Pinpoint the cell where the given text exists, returning its (x, y) midpoint coordinate. 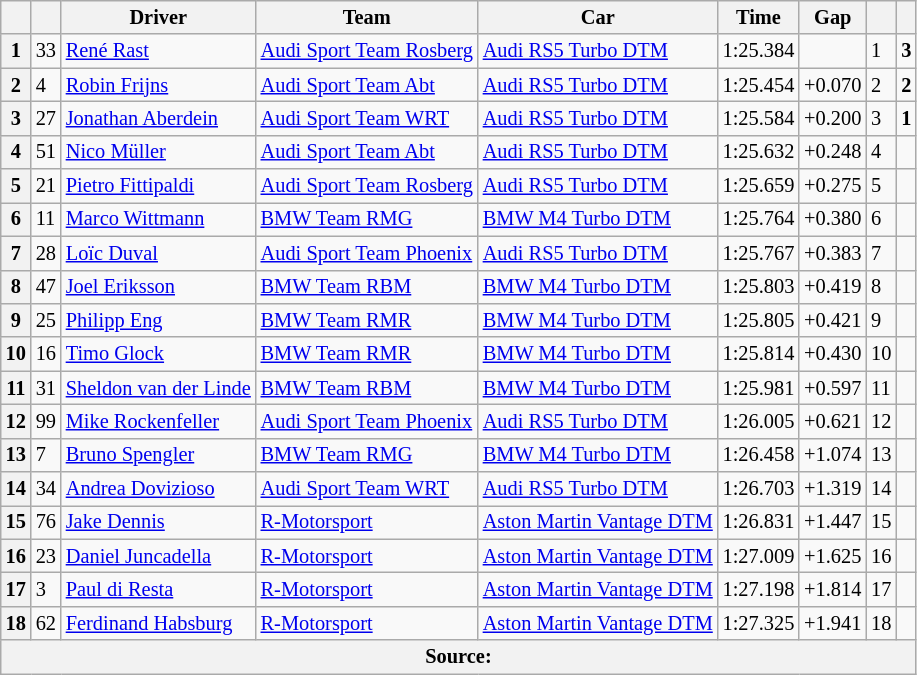
Joel Eriksson (158, 287)
Ferdinand Habsburg (158, 623)
+0.070 (832, 85)
+0.421 (832, 320)
1:25.632 (759, 152)
Car (598, 17)
1:27.325 (759, 623)
Source: (458, 657)
+1.447 (832, 522)
Driver (158, 17)
Philipp Eng (158, 320)
1:25.584 (759, 118)
99 (46, 421)
+1.625 (832, 556)
+1.941 (832, 623)
Loïc Duval (158, 253)
+0.275 (832, 186)
76 (46, 522)
+0.248 (832, 152)
Timo Glock (158, 354)
Daniel Juncadella (158, 556)
Pietro Fittipaldi (158, 186)
1:26.458 (759, 455)
21 (46, 186)
+0.430 (832, 354)
1:25.814 (759, 354)
1:25.805 (759, 320)
Sheldon van der Linde (158, 388)
47 (46, 287)
Jake Dennis (158, 522)
+0.200 (832, 118)
Nico Müller (158, 152)
Bruno Spengler (158, 455)
Robin Frijns (158, 85)
31 (46, 388)
25 (46, 320)
Team (367, 17)
1:25.659 (759, 186)
+0.621 (832, 421)
27 (46, 118)
Jonathan Aberdein (158, 118)
1:27.198 (759, 589)
Paul di Resta (158, 589)
1:25.454 (759, 85)
Time (759, 17)
1:27.009 (759, 556)
+1.814 (832, 589)
62 (46, 623)
33 (46, 51)
1:26.831 (759, 522)
Mike Rockenfeller (158, 421)
34 (46, 489)
28 (46, 253)
René Rast (158, 51)
1:26.703 (759, 489)
1:26.005 (759, 421)
1:25.764 (759, 219)
1:25.803 (759, 287)
1:25.384 (759, 51)
+0.380 (832, 219)
+1.319 (832, 489)
51 (46, 152)
+0.597 (832, 388)
Marco Wittmann (158, 219)
+1.074 (832, 455)
Gap (832, 17)
+0.383 (832, 253)
+0.419 (832, 287)
1:25.767 (759, 253)
Andrea Dovizioso (158, 489)
23 (46, 556)
1:25.981 (759, 388)
